From the cell containing the given text, extract its center point as [X, Y] coordinate. 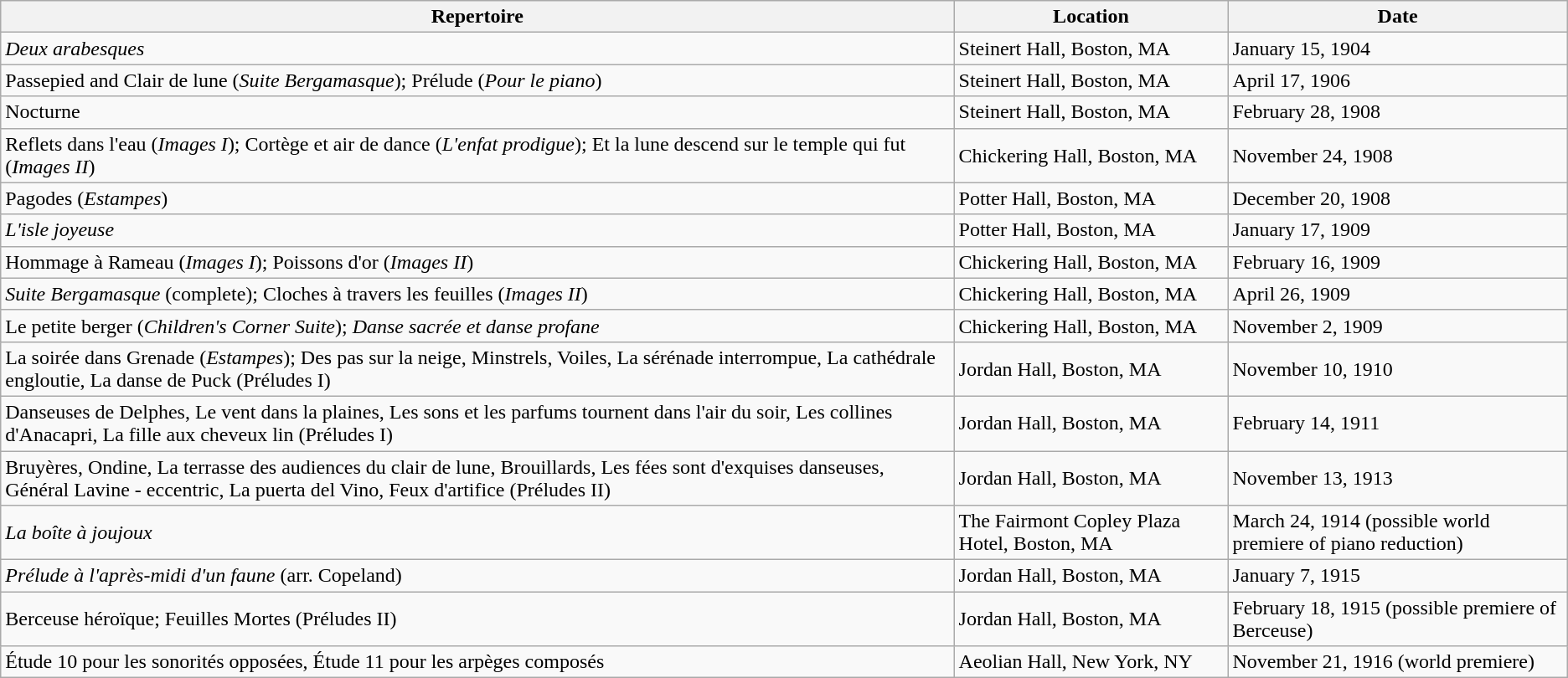
Date [1397, 17]
Aeolian Hall, New York, NY [1091, 662]
March 24, 1914 (possible world premiere of piano reduction) [1397, 532]
Location [1091, 17]
Le petite berger (Children's Corner Suite); Danse sacrée et danse profane [477, 326]
Nocturne [477, 112]
February 14, 1911 [1397, 424]
Hommage à Rameau (Images I); Poissons d'or (Images II) [477, 262]
Pagodes (Estampes) [477, 198]
February 16, 1909 [1397, 262]
November 24, 1908 [1397, 156]
Passepied and Clair de lune (Suite Bergamasque); Prélude (Pour le piano) [477, 80]
December 20, 1908 [1397, 198]
January 7, 1915 [1397, 576]
April 17, 1906 [1397, 80]
November 2, 1909 [1397, 326]
Étude 10 pour les sonorités opposées, Étude 11 pour les arpèges composés [477, 662]
November 21, 1916 (world premiere) [1397, 662]
Repertoire [477, 17]
November 10, 1910 [1397, 368]
April 26, 1909 [1397, 294]
Reflets dans l'eau (Images I); Cortège et air de dance (L'enfat prodigue); Et la lune descend sur le temple qui fut (Images II) [477, 156]
The Fairmont Copley Plaza Hotel, Boston, MA [1091, 532]
January 17, 1909 [1397, 230]
Berceuse héroïque; Feuilles Mortes (Préludes II) [477, 619]
February 28, 1908 [1397, 112]
November 13, 1913 [1397, 477]
February 18, 1915 (possible premiere of Berceuse) [1397, 619]
Deux arabesques [477, 49]
Suite Bergamasque (complete); Cloches à travers les feuilles (Images II) [477, 294]
La boîte à joujoux [477, 532]
January 15, 1904 [1397, 49]
L'isle joyeuse [477, 230]
Prélude à l'après-midi d'un faune (arr. Copeland) [477, 576]
